Return the (x, y) coordinate for the center point of the cell that contains the specified text.  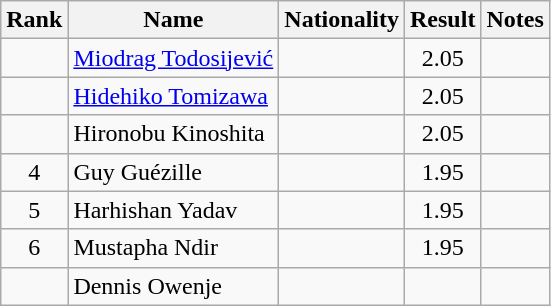
Result (443, 20)
Name (174, 20)
Hidehiko Tomizawa (174, 96)
Hironobu Kinoshita (174, 134)
Harhishan Yadav (174, 210)
Nationality (342, 20)
Rank (34, 20)
Dennis Owenje (174, 286)
Mustapha Ndir (174, 248)
6 (34, 248)
4 (34, 172)
Miodrag Todosijević (174, 58)
Guy Guézille (174, 172)
Notes (515, 20)
5 (34, 210)
